Detect which cell encompasses the target text, then output its [x, y] center coordinate. 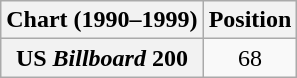
68 [250, 58]
Chart (1990–1999) [102, 20]
US Billboard 200 [102, 58]
Position [250, 20]
